For the text-containing cell, return its midpoint in [X, Y] coordinate format. 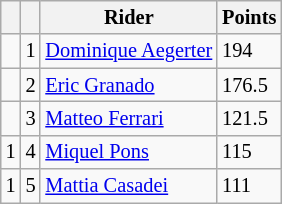
Points [249, 17]
3 [31, 118]
Mattia Casadei [128, 186]
111 [249, 186]
115 [249, 152]
Miquel Pons [128, 152]
2 [31, 85]
4 [31, 152]
5 [31, 186]
Matteo Ferrari [128, 118]
Rider [128, 17]
Dominique Aegerter [128, 51]
176.5 [249, 85]
Eric Granado [128, 85]
121.5 [249, 118]
194 [249, 51]
